Identify which cell holds the provided text, then report its [X, Y] central coordinate. 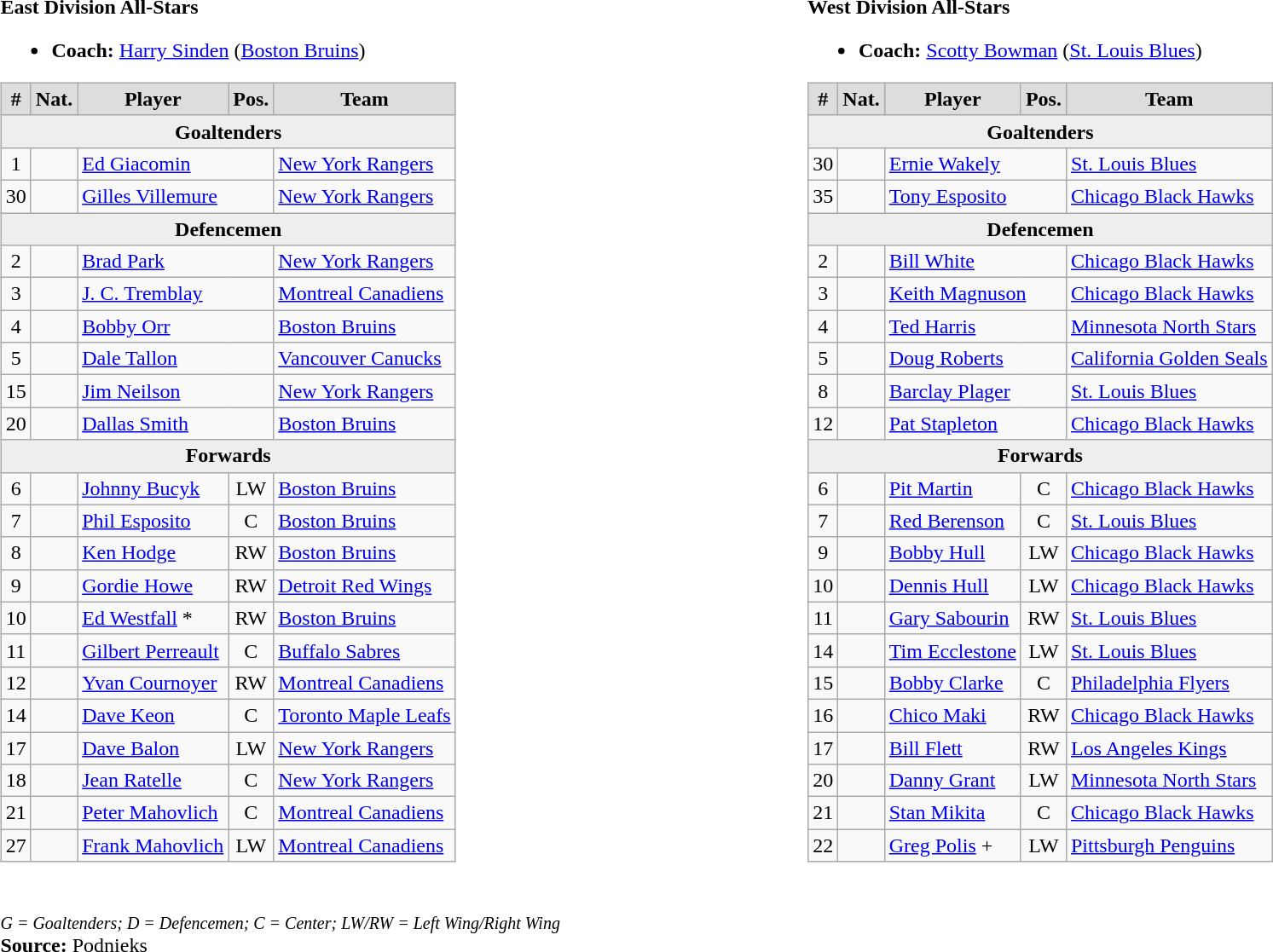
Gilbert Perreault [153, 650]
35 [824, 196]
Tony Esposito [975, 196]
22 [824, 845]
Phil Esposito [153, 521]
Tim Ecclestone [952, 650]
Frank Mahovlich [153, 845]
18 [15, 781]
Bobby Orr [176, 326]
Stan Mikita [952, 813]
Yvan Cournoyer [153, 683]
Greg Polis + [952, 845]
Gilles Villemure [176, 196]
Los Angeles Kings [1169, 747]
Ted Harris [975, 326]
Jim Neilson [176, 391]
Vancouver Canucks [365, 359]
Bobby Hull [952, 553]
Ed Westfall * [153, 618]
Pat Stapleton [975, 424]
Chico Maki [952, 715]
Red Berenson [952, 521]
Gordie Howe [153, 586]
Dale Tallon [176, 359]
Dallas Smith [176, 424]
27 [15, 845]
Ed Giacomin [176, 164]
Toronto Maple Leafs [365, 715]
Dave Balon [153, 747]
Bill White [975, 262]
Johnny Bucyk [153, 488]
Doug Roberts [975, 359]
Barclay Plager [975, 391]
Buffalo Sabres [365, 650]
Detroit Red Wings [365, 586]
Jean Ratelle [153, 781]
16 [824, 715]
Gary Sabourin [952, 618]
1 [15, 164]
Philadelphia Flyers [1169, 683]
California Golden Seals [1169, 359]
Ernie Wakely [975, 164]
Dave Keon [153, 715]
Pittsburgh Penguins [1169, 845]
Ken Hodge [153, 553]
Peter Mahovlich [153, 813]
Brad Park [176, 262]
Pit Martin [952, 488]
Bill Flett [952, 747]
J. C. Tremblay [176, 294]
Bobby Clarke [952, 683]
Danny Grant [952, 781]
Keith Magnuson [975, 294]
Dennis Hull [952, 586]
